Provide the (X, Y) coordinate of the cell's center where the given text is located.  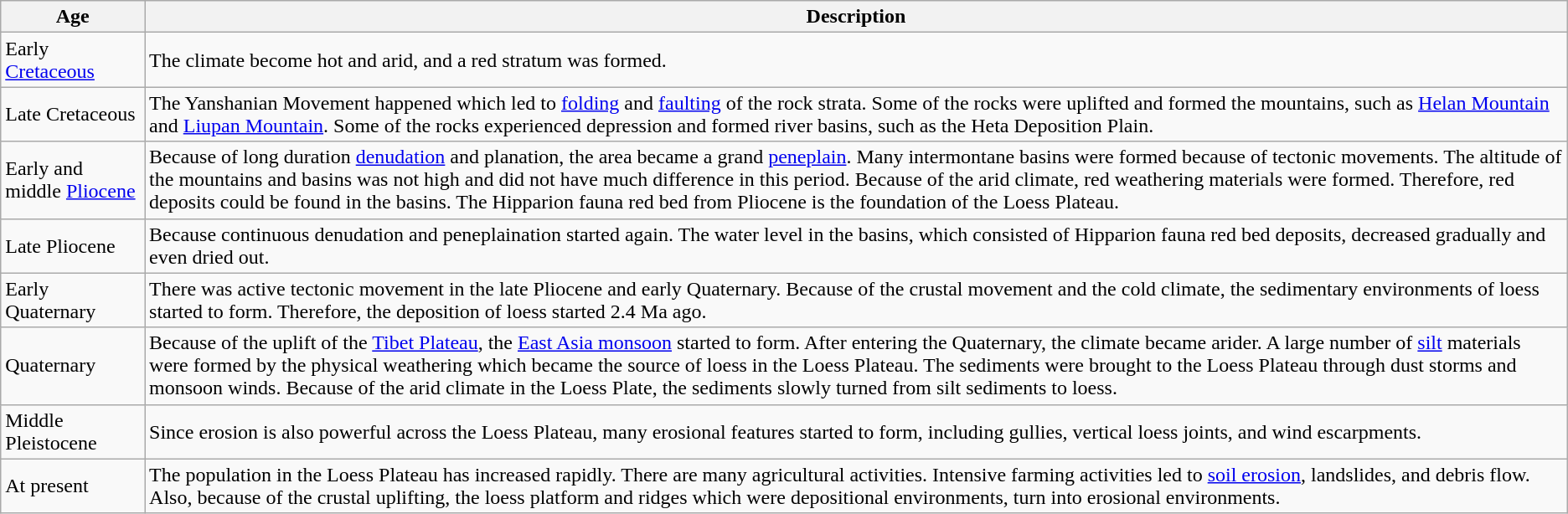
The climate become hot and arid, and a red stratum was formed. (856, 60)
Late Cretaceous (73, 114)
Early and middle Pliocene (73, 180)
Late Pliocene (73, 246)
Early Cretaceous (73, 60)
Early Quaternary (73, 300)
Description (856, 17)
Age (73, 17)
At present (73, 486)
Quaternary (73, 366)
Middle Pleistocene (73, 432)
